Return the (X, Y) coordinate for the center point of the cell that contains the specified text.  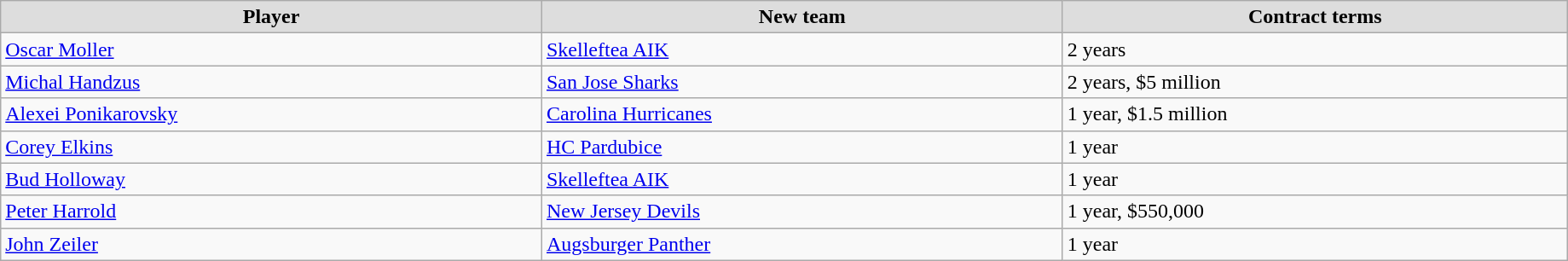
1 year, $1.5 million (1315, 114)
Bud Holloway (271, 179)
HC Pardubice (801, 147)
Player (271, 17)
2 years (1315, 49)
1 year, $550,000 (1315, 212)
Peter Harrold (271, 212)
Oscar Moller (271, 49)
New Jersey Devils (801, 212)
Carolina Hurricanes (801, 114)
Contract terms (1315, 17)
Alexei Ponikarovsky (271, 114)
Augsburger Panther (801, 244)
Corey Elkins (271, 147)
New team (801, 17)
Michal Handzus (271, 82)
2 years, $5 million (1315, 82)
John Zeiler (271, 244)
San Jose Sharks (801, 82)
